Find where the given text appears and provide that cell's center as [x, y] coordinate. 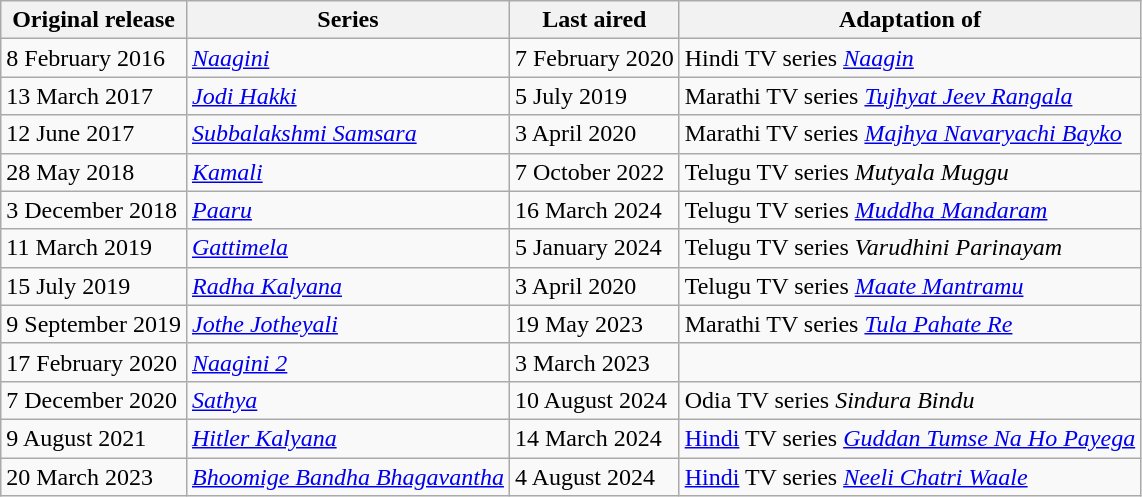
Hindi TV series Guddan Tumse Na Ho Payega [910, 438]
9 August 2021 [94, 438]
3 December 2018 [94, 210]
17 February 2020 [94, 362]
Telugu TV series Mutyala Muggu [910, 172]
12 June 2017 [94, 134]
Bhoomige Bandha Bhagavantha [348, 477]
Odia TV series Sindura Bindu [910, 400]
16 March 2024 [594, 210]
15 July 2019 [94, 286]
Subbalakshmi Samsara [348, 134]
Hindi TV series Naagin [910, 58]
Adaptation of [910, 20]
Telugu TV series Muddha Mandaram [910, 210]
11 March 2019 [94, 248]
28 May 2018 [94, 172]
Naagini 2 [348, 362]
20 March 2023 [94, 477]
Kamali [348, 172]
7 October 2022 [594, 172]
Radha Kalyana [348, 286]
5 July 2019 [594, 96]
Gattimela [348, 248]
8 February 2016 [94, 58]
5 January 2024 [594, 248]
Telugu TV series Maate Mantramu [910, 286]
Telugu TV series Varudhini Parinayam [910, 248]
Hitler Kalyana [348, 438]
Naagini [348, 58]
Marathi TV series Majhya Navaryachi Bayko [910, 134]
7 February 2020 [594, 58]
3 March 2023 [594, 362]
Marathi TV series Tula Pahate Re [910, 324]
14 March 2024 [594, 438]
Jothe Jotheyali [348, 324]
Marathi TV series Tujhyat Jeev Rangala [910, 96]
Paaru [348, 210]
10 August 2024 [594, 400]
Jodi Hakki [348, 96]
9 September 2019 [94, 324]
Last aired [594, 20]
Hindi TV series Neeli Chatri Waale [910, 477]
4 August 2024 [594, 477]
Series [348, 20]
Sathya [348, 400]
13 March 2017 [94, 96]
19 May 2023 [594, 324]
7 December 2020 [94, 400]
Original release [94, 20]
